Extract the [x, y] coordinate from the center of the cell holding the provided text.  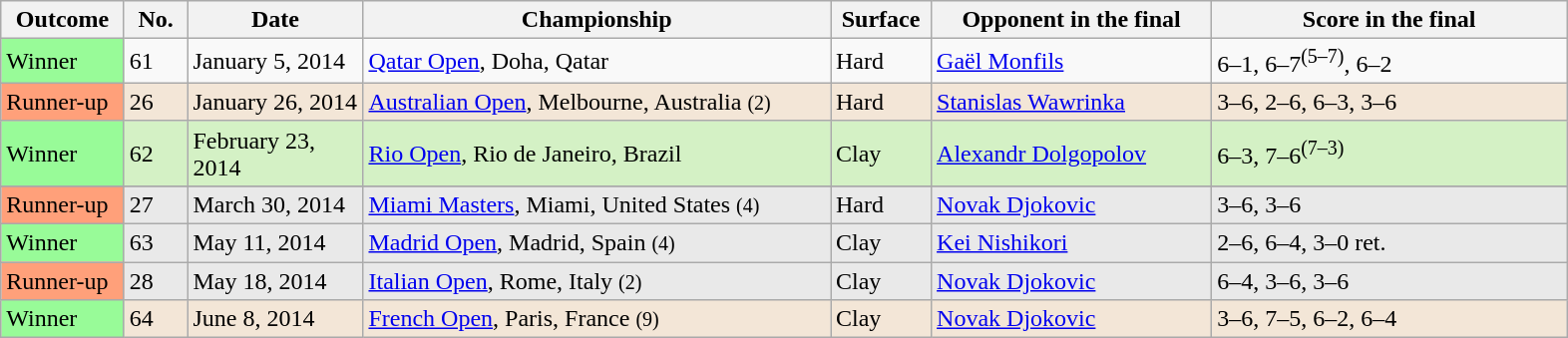
May 11, 2014 [275, 243]
Rio Open, Rio de Janeiro, Brazil [596, 154]
27 [156, 204]
28 [156, 281]
Gaël Monfils [1071, 62]
Alexandr Dolgopolov [1071, 154]
Australian Open, Melbourne, Australia (2) [596, 102]
February 23, 2014 [275, 154]
63 [156, 243]
3–6, 7–5, 6–2, 6–4 [1389, 319]
6–3, 7–6(7–3) [1389, 154]
Miami Masters, Miami, United States (4) [596, 204]
3–6, 2–6, 6–3, 3–6 [1389, 102]
Kei Nishikori [1071, 243]
Outcome [63, 20]
3–6, 3–6 [1389, 204]
Qatar Open, Doha, Qatar [596, 62]
6–4, 3–6, 3–6 [1389, 281]
2–6, 6–4, 3–0 ret. [1389, 243]
Surface [880, 20]
61 [156, 62]
Italian Open, Rome, Italy (2) [596, 281]
June 8, 2014 [275, 319]
Date [275, 20]
Score in the final [1389, 20]
No. [156, 20]
January 26, 2014 [275, 102]
Championship [596, 20]
62 [156, 154]
Stanislas Wawrinka [1071, 102]
January 5, 2014 [275, 62]
March 30, 2014 [275, 204]
May 18, 2014 [275, 281]
6–1, 6–7(5–7), 6–2 [1389, 62]
Opponent in the final [1071, 20]
26 [156, 102]
French Open, Paris, France (9) [596, 319]
64 [156, 319]
Madrid Open, Madrid, Spain (4) [596, 243]
